Scan for the cell matching the given text and deliver its [x, y] coordinate at center. 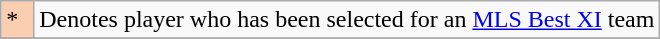
Denotes player who has been selected for an MLS Best XI team [347, 20]
* [18, 20]
